Scan for the cell matching the given text and deliver its [x, y] coordinate at center. 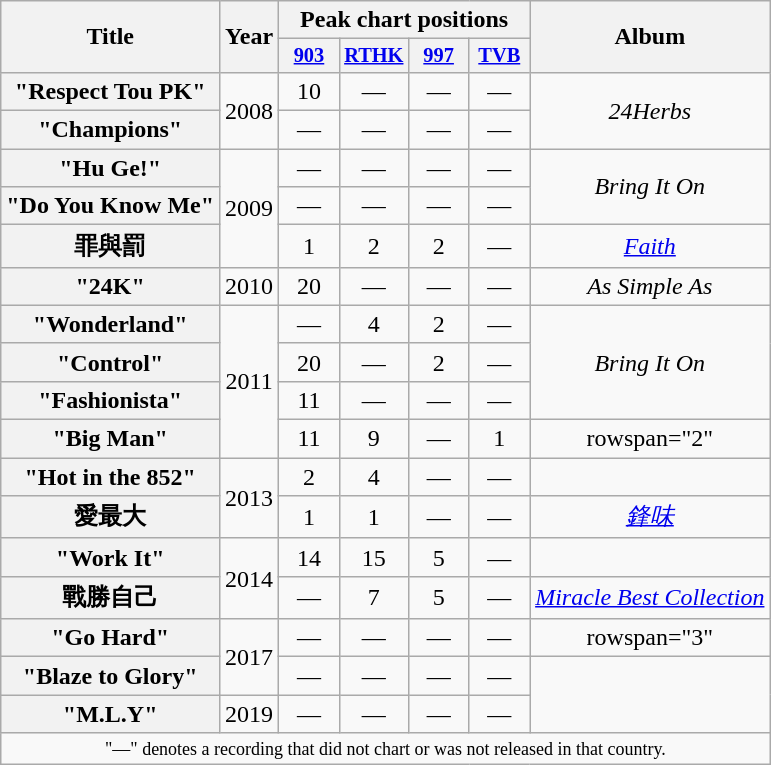
2013 [250, 498]
24Herbs [650, 110]
2008 [250, 110]
"Go Hard" [110, 638]
2014 [250, 578]
7 [374, 598]
RTHK [374, 56]
"Work It" [110, 557]
"Champions" [110, 130]
2009 [250, 208]
"24K" [110, 286]
"Do You Know Me" [110, 206]
鋒味 [650, 518]
"Big Man" [110, 439]
9 [374, 439]
rowspan="3" [650, 638]
"Hot in the 852" [110, 477]
"Wonderland" [110, 324]
戰勝自己 [110, 598]
2019 [250, 714]
Title [110, 37]
"Fashionista" [110, 400]
2010 [250, 286]
"Blaze to Glory" [110, 676]
"—" denotes a recording that did not chart or was not released in that country. [386, 748]
TVB [500, 56]
14 [310, 557]
"Control" [110, 362]
2017 [250, 657]
Faith [650, 246]
愛最大 [110, 518]
"Hu Ge!" [110, 168]
997 [438, 56]
2011 [250, 381]
903 [310, 56]
Peak chart positions [404, 20]
"Respect Tou PK" [110, 91]
rowspan="2" [650, 439]
As Simple As [650, 286]
"M.L.Y" [110, 714]
罪與罰 [110, 246]
Year [250, 37]
15 [374, 557]
Miracle Best Collection [650, 598]
10 [310, 91]
Album [650, 37]
